Identify which cell holds the provided text, then report its [x, y] central coordinate. 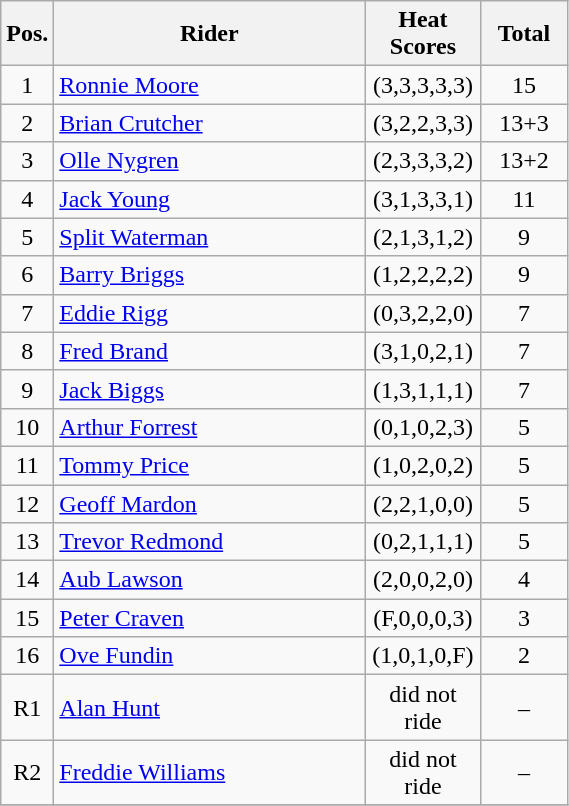
Heat Scores [423, 34]
12 [28, 503]
16 [28, 656]
(3,1,3,3,1) [423, 199]
13+2 [524, 161]
Arthur Forrest [210, 427]
6 [28, 275]
Jack Biggs [210, 389]
Brian Crutcher [210, 123]
1 [28, 85]
(0,3,2,2,0) [423, 313]
Ronnie Moore [210, 85]
(1,2,2,2,2) [423, 275]
(0,2,1,1,1) [423, 542]
Fred Brand [210, 351]
Trevor Redmond [210, 542]
(1,3,1,1,1) [423, 389]
Tommy Price [210, 465]
Aub Lawson [210, 580]
(1,0,2,0,2) [423, 465]
13+3 [524, 123]
(2,1,3,1,2) [423, 237]
(0,1,0,2,3) [423, 427]
(1,0,1,0,F) [423, 656]
Jack Young [210, 199]
(2,3,3,3,2) [423, 161]
Total [524, 34]
(F,0,0,0,3) [423, 618]
10 [28, 427]
8 [28, 351]
R1 [28, 708]
Peter Craven [210, 618]
Eddie Rigg [210, 313]
Pos. [28, 34]
Geoff Mardon [210, 503]
13 [28, 542]
(3,1,0,2,1) [423, 351]
Barry Briggs [210, 275]
Olle Nygren [210, 161]
Ove Fundin [210, 656]
Alan Hunt [210, 708]
(2,0,0,2,0) [423, 580]
(2,2,1,0,0) [423, 503]
(3,2,2,3,3) [423, 123]
Rider [210, 34]
(3,3,3,3,3) [423, 85]
R2 [28, 772]
Split Waterman [210, 237]
14 [28, 580]
Freddie Williams [210, 772]
